For the text-containing cell, return its midpoint in (X, Y) coordinate format. 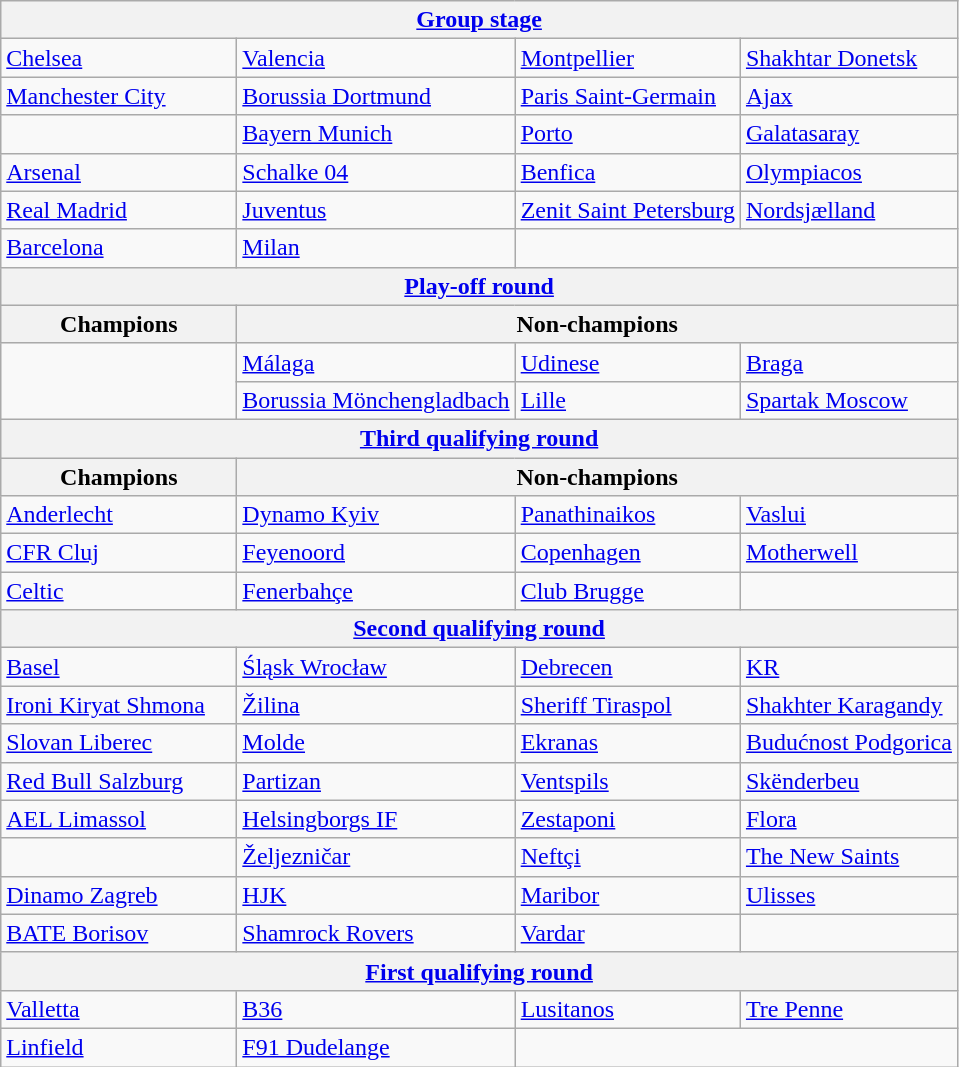
Helsingborgs IF (376, 819)
Slovan Liberec (119, 743)
Third qualifying round (480, 438)
Motherwell (848, 553)
Budućnost Podgorica (848, 743)
First qualifying round (480, 971)
Partizan (376, 781)
Ulisses (848, 895)
AEL Limassol (119, 819)
Club Brugge (628, 591)
Barcelona (119, 248)
Braga (848, 362)
Paris Saint-Germain (628, 96)
Real Madrid (119, 210)
Chelsea (119, 58)
CFR Cluj (119, 553)
Celtic (119, 591)
Málaga (376, 362)
Juventus (376, 210)
Neftçi (628, 857)
Zenit Saint Petersburg (628, 210)
B36 (376, 1009)
Second qualifying round (480, 629)
Anderlecht (119, 515)
Arsenal (119, 172)
Lusitanos (628, 1009)
Borussia Dortmund (376, 96)
Ekranas (628, 743)
Žilina (376, 705)
Ajax (848, 96)
HJK (376, 895)
Vaslui (848, 515)
Play-off round (480, 286)
BATE Borisov (119, 933)
Borussia Mönchengladbach (376, 400)
Red Bull Salzburg (119, 781)
Lille (628, 400)
Vardar (628, 933)
Dynamo Kyiv (376, 515)
Shakhter Karagandy (848, 705)
Nordsjælland (848, 210)
KR (848, 667)
Group stage (480, 20)
Udinese (628, 362)
Ventspils (628, 781)
Željezničar (376, 857)
Molde (376, 743)
Fenerbahçe (376, 591)
Copenhagen (628, 553)
Basel (119, 667)
Dinamo Zagreb (119, 895)
Panathinaikos (628, 515)
Feyenoord (376, 553)
Manchester City (119, 96)
Śląsk Wrocław (376, 667)
Ironi Kiryat Shmona (119, 705)
Shakhtar Donetsk (848, 58)
Spartak Moscow (848, 400)
Milan (376, 248)
Galatasaray (848, 134)
Flora (848, 819)
Montpellier (628, 58)
F91 Dudelange (376, 1047)
The New Saints (848, 857)
Bayern Munich (376, 134)
Valletta (119, 1009)
Shamrock Rovers (376, 933)
Linfield (119, 1047)
Maribor (628, 895)
Benfica (628, 172)
Debrecen (628, 667)
Skënderbeu (848, 781)
Valencia (376, 58)
Olympiacos (848, 172)
Porto (628, 134)
Sheriff Tiraspol (628, 705)
Schalke 04 (376, 172)
Tre Penne (848, 1009)
Zestaponi (628, 819)
